From the cell containing the given text, extract its center point as [X, Y] coordinate. 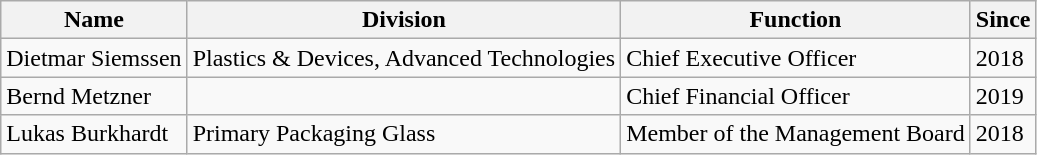
Chief Financial Officer [796, 96]
Member of the Management Board [796, 134]
Function [796, 20]
Plastics & Devices, Advanced Technologies [404, 58]
Lukas Burkhardt [94, 134]
Bernd Metzner [94, 96]
Division [404, 20]
Primary Packaging Glass [404, 134]
2019 [1003, 96]
Chief Executive Officer [796, 58]
Name [94, 20]
Dietmar Siemssen [94, 58]
Since [1003, 20]
